Locate the cell with the specified text and output its (X, Y) center coordinate. 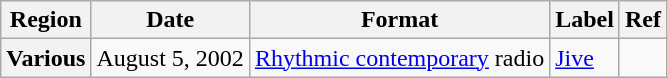
Region (46, 20)
Rhythmic contemporary radio (399, 58)
Various (46, 58)
Label (585, 20)
Format (399, 20)
Date (170, 20)
Jive (585, 58)
August 5, 2002 (170, 58)
Ref (642, 20)
